Identify which cell holds the provided text, then report its (X, Y) central coordinate. 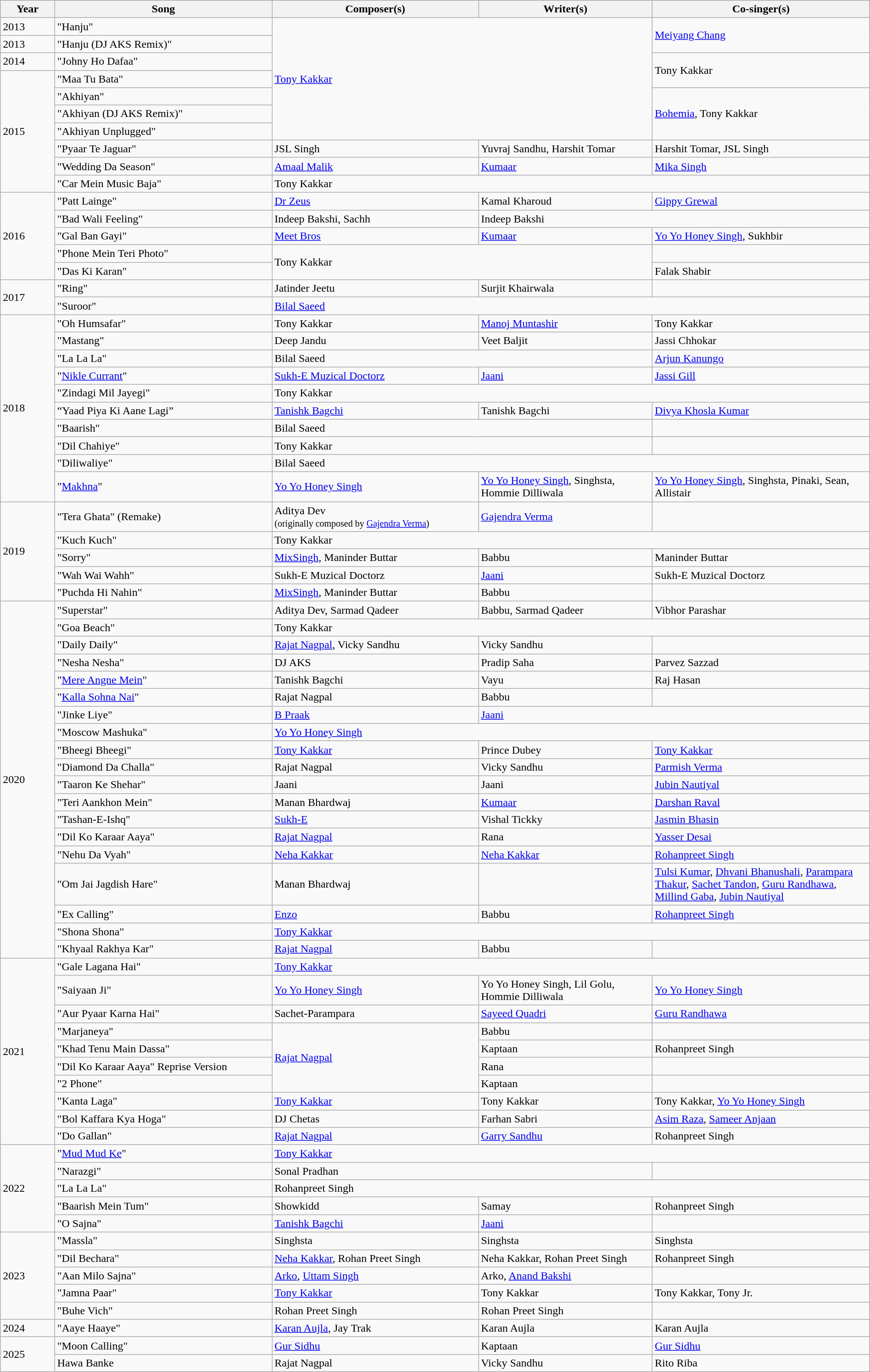
Manoj Muntashir (565, 323)
Asim Raza, Sameer Anjaan (761, 1119)
"Do Gallan" (163, 1136)
"Wah Wai Wahh" (163, 575)
Tony Kakkar, Yo Yo Honey Singh (761, 1101)
Rito Riba (761, 1363)
Prince Dubey (565, 750)
"Hanju" (163, 27)
Year (28, 9)
"Tashan-E-Ishq" (163, 820)
Harshit Tomar, JSL Singh (761, 149)
"Dil Ko Karaar Aaya" (163, 837)
Guru Randhawa (761, 1014)
"Kalla Sohna Nai" (163, 697)
Vishal Tickky (565, 820)
"Moscow Mashuka" (163, 732)
"Diamond Da Challa" (163, 767)
"Diliwaliye" (163, 463)
"Johny Ho Dafaa" (163, 61)
Parmish Verma (761, 767)
"Buhe Vich" (163, 1311)
"Nehu Da Vyah" (163, 855)
"Om Jai Jagdish Hare" (163, 884)
Bohemia, Tony Kakkar (761, 114)
"Akhiyan Unplugged" (163, 131)
"Ex Calling" (163, 914)
Jubin Nautiyal (761, 784)
"Maa Tu Bata" (163, 79)
DJ AKS (375, 662)
Garry Sandhu (565, 1136)
Yasser Desai (761, 837)
Surjit Khairwala (565, 289)
Kamal Kharoud (565, 201)
"Baarish Mein Tum" (163, 1206)
Vayu (565, 680)
"Oh Humsafar" (163, 323)
2015 (28, 131)
Song (163, 9)
"Marjaneya" (163, 1031)
"Akhiyan" (163, 96)
"Pyaar Te Jaguar" (163, 149)
"Car Mein Music Baja" (163, 183)
2020 (28, 780)
"Goa Beach" (163, 628)
Falak Shabir (761, 271)
Sachet-Parampara (375, 1014)
2022 (28, 1189)
"Akhiyan (DJ AKS Remix)" (163, 114)
Mika Singh (761, 166)
"Mud Mud Ke" (163, 1154)
"Dil Ko Karaar Aaya" Reprise Version (163, 1066)
Composer(s) (375, 9)
Vibhor Parashar (761, 610)
"Jamna Paar" (163, 1293)
"Kanta Laga" (163, 1101)
"Taaron Ke Shehar" (163, 784)
"Shona Shona" (163, 932)
Karan Aujla, Jay Trak (375, 1328)
Meiyang Chang (761, 35)
Jassi Chhokar (761, 341)
"Tera Ghata" (Remake) (163, 517)
"Nikle Currant" (163, 376)
Yo Yo Honey Singh, Lil Golu, Hommie Dilliwala (565, 990)
DJ Chetas (375, 1119)
"Aaye Haaye" (163, 1328)
JSL Singh (375, 149)
Yo Yo Honey Singh, Sukhbir (761, 236)
Sayeed Quadri (565, 1014)
"O Sajna" (163, 1223)
"Massla" (163, 1241)
"Moon Calling" (163, 1345)
2017 (28, 297)
Samay (565, 1206)
2025 (28, 1354)
Raj Hasan (761, 680)
Jasmin Bhasin (761, 820)
Deep Jandu (375, 341)
"Kuch Kuch" (163, 540)
"Daily Daily" (163, 645)
"Zindagi Mil Jayegi" (163, 393)
"Bheegi Bheegi" (163, 750)
"Suroor" (163, 306)
"Narazgi" (163, 1171)
"Khad Tenu Main Dassa" (163, 1049)
"Khyaal Rakhya Kar" (163, 949)
"Teri Aankhon Mein" (163, 802)
Aditya Dev(originally composed by Gajendra Verma) (375, 517)
Yo Yo Honey Singh, Singhsta, Hommie Dilliwala (565, 486)
2018 (28, 408)
“Yaad Piya Ki Aane Lagi” (163, 411)
Tulsi Kumar, Dhvani Bhanushali, Parampara Thakur, Sachet Tandon, Guru Randhawa, Millind Gaba, Jubin Nautiyal (761, 884)
Gajendra Verma (565, 517)
"Patt Lainge" (163, 201)
Sonal Pradhan (463, 1171)
Meet Bros (375, 236)
2021 (28, 1051)
Co-singer(s) (761, 9)
Gippy Grewal (761, 201)
Jatinder Jeetu (375, 289)
Farhan Sabri (565, 1119)
2019 (28, 551)
2014 (28, 61)
"Dil Chahiye" (163, 445)
"Wedding Da Season" (163, 166)
"Bol Kaffara Kya Hoga" (163, 1119)
"Das Ki Karan" (163, 271)
Hawa Banke (163, 1363)
"Superstar" (163, 610)
Indeep Bakshi, Sachh (375, 219)
Tony Kakkar, Tony Jr. (761, 1293)
"Phone Mein Teri Photo" (163, 254)
Divya Khosla Kumar (761, 411)
B Praak (375, 715)
"Bad Wali Feeling" (163, 219)
Parvez Sazzad (761, 662)
"Mere Angne Mein" (163, 680)
Arjun Kanungo (761, 358)
Darshan Raval (761, 802)
Pradip Saha (565, 662)
2024 (28, 1328)
2023 (28, 1276)
Indeep Bakshi (675, 219)
"Dil Bechara" (163, 1258)
Amaal Malik (375, 166)
"Gale Lagana Hai" (163, 967)
"Aur Pyaar Karna Hai" (163, 1014)
"Nesha Nesha" (163, 662)
"2 Phone" (163, 1083)
2016 (28, 236)
Showkidd (375, 1206)
Aditya Dev, Sarmad Qadeer (375, 610)
Yo Yo Honey Singh, Singhsta, Pinaki, Sean, Allistair (761, 486)
Enzo (375, 914)
Veet Baljit (565, 341)
Writer(s) (565, 9)
Rajat Nagpal, Vicky Sandhu (375, 645)
Yuvraj Sandhu, Harshit Tomar (565, 149)
Arko, Anand Bakshi (565, 1276)
Arko, Uttam Singh (375, 1276)
"Gal Ban Gayi" (163, 236)
"Sorry" (163, 558)
Babbu, Sarmad Qadeer (565, 610)
"Puchda Hi Nahin" (163, 593)
Maninder Buttar (761, 558)
Jassi Gill (761, 376)
"Hanju (DJ AKS Remix)" (163, 44)
"Aan Milo Sajna" (163, 1276)
Dr Zeus (375, 201)
"Ring" (163, 289)
"Jinke Liye" (163, 715)
"Mastang" (163, 341)
"Baarish" (163, 428)
"Makhna" (163, 486)
Sukh-E (375, 820)
"Saiyaan Ji" (163, 990)
